Output the [X, Y] coordinate of the center of the cell containing the given text.  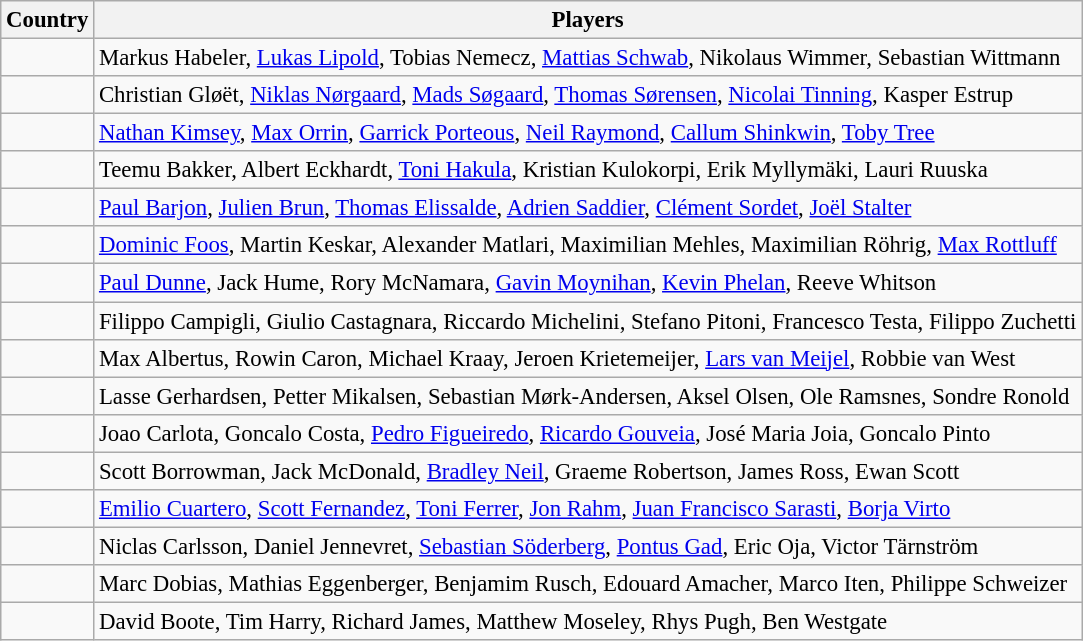
David Boote, Tim Harry, Richard James, Matthew Moseley, Rhys Pugh, Ben Westgate [588, 621]
Country [48, 20]
Filippo Campigli, Giulio Castagnara, Riccardo Michelini, Stefano Pitoni, Francesco Testa, Filippo Zuchetti [588, 321]
Nathan Kimsey, Max Orrin, Garrick Porteous, Neil Raymond, Callum Shinkwin, Toby Tree [588, 133]
Players [588, 20]
Scott Borrowman, Jack McDonald, Bradley Neil, Graeme Robertson, James Ross, Ewan Scott [588, 471]
Teemu Bakker, Albert Eckhardt, Toni Hakula, Kristian Kulokorpi, Erik Myllymäki, Lauri Ruuska [588, 170]
Joao Carlota, Goncalo Costa, Pedro Figueiredo, Ricardo Gouveia, José Maria Joia, Goncalo Pinto [588, 433]
Lasse Gerhardsen, Petter Mikalsen, Sebastian Mørk-Andersen, Aksel Olsen, Ole Ramsnes, Sondre Ronold [588, 396]
Emilio Cuartero, Scott Fernandez, Toni Ferrer, Jon Rahm, Juan Francisco Sarasti, Borja Virto [588, 509]
Christian Gløët, Niklas Nørgaard, Mads Søgaard, Thomas Sørensen, Nicolai Tinning, Kasper Estrup [588, 95]
Paul Barjon, Julien Brun, Thomas Elissalde, Adrien Saddier, Clément Sordet, Joël Stalter [588, 208]
Dominic Foos, Martin Keskar, Alexander Matlari, Maximilian Mehles, Maximilian Röhrig, Max Rottluff [588, 245]
Markus Habeler, Lukas Lipold, Tobias Nemecz, Mattias Schwab, Nikolaus Wimmer, Sebastian Wittmann [588, 58]
Niclas Carlsson, Daniel Jennevret, Sebastian Söderberg, Pontus Gad, Eric Oja, Victor Tärnström [588, 546]
Paul Dunne, Jack Hume, Rory McNamara, Gavin Moynihan, Kevin Phelan, Reeve Whitson [588, 283]
Marc Dobias, Mathias Eggenberger, Benjamim Rusch, Edouard Amacher, Marco Iten, Philippe Schweizer [588, 584]
Max Albertus, Rowin Caron, Michael Kraay, Jeroen Krietemeijer, Lars van Meijel, Robbie van West [588, 358]
